Determine the (X, Y) coordinate at the center of the cell enclosing the given text.  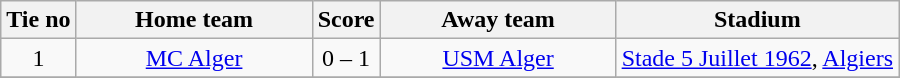
Stadium (757, 20)
Stade 5 Juillet 1962, Algiers (757, 58)
USM Alger (498, 58)
1 (38, 58)
Tie no (38, 20)
MC Alger (194, 58)
0 – 1 (346, 58)
Away team (498, 20)
Home team (194, 20)
Score (346, 20)
